Return the [x, y] coordinate for the center point of the cell that contains the specified text.  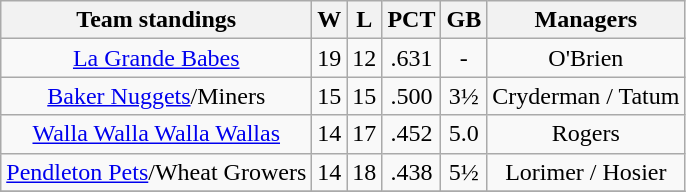
Walla Walla Walla Wallas [156, 134]
Baker Nuggets/Miners [156, 96]
GB [464, 20]
19 [330, 58]
Team standings [156, 20]
Lorimer / Hosier [586, 172]
L [364, 20]
Pendleton Pets/Wheat Growers [156, 172]
.452 [412, 134]
- [464, 58]
PCT [412, 20]
Rogers [586, 134]
O'Brien [586, 58]
Cryderman / Tatum [586, 96]
5.0 [464, 134]
5½ [464, 172]
Managers [586, 20]
.500 [412, 96]
3½ [464, 96]
18 [364, 172]
17 [364, 134]
W [330, 20]
La Grande Babes [156, 58]
.631 [412, 58]
12 [364, 58]
.438 [412, 172]
